Find where the given text appears and provide that cell's center as [X, Y] coordinate. 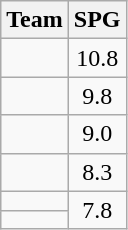
Team [35, 20]
7.8 [97, 210]
9.8 [97, 96]
9.0 [97, 134]
10.8 [97, 58]
SPG [97, 20]
8.3 [97, 172]
